Return the [X, Y] coordinate for the center point of the cell that contains the specified text.  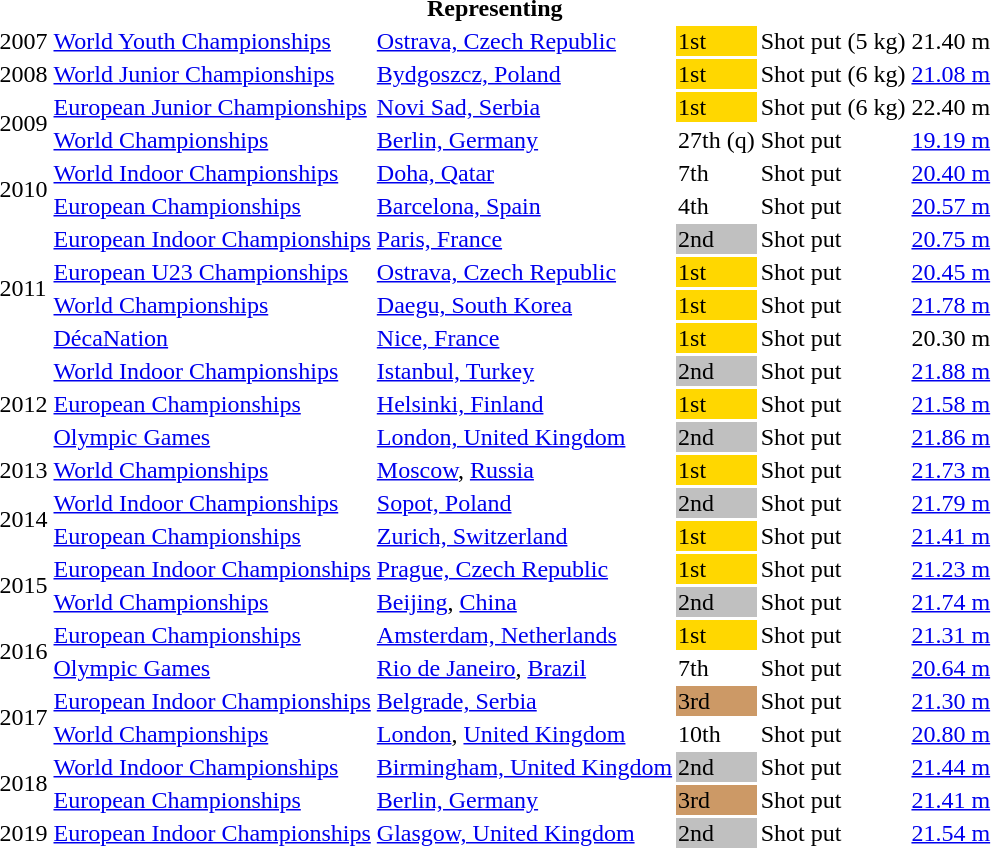
Barcelona, Spain [524, 206]
Nice, France [524, 338]
Bydgoszcz, Poland [524, 74]
World Youth Championships [212, 41]
27th (q) [717, 140]
European U23 Championships [212, 272]
Daegu, South Korea [524, 305]
10th [717, 734]
4th [717, 206]
Rio de Janeiro, Brazil [524, 668]
Glasgow, United Kingdom [524, 833]
World Junior Championships [212, 74]
Helsinki, Finland [524, 404]
Beijing, China [524, 602]
Birmingham, United Kingdom [524, 767]
Novi Sad, Serbia [524, 107]
Doha, Qatar [524, 173]
Istanbul, Turkey [524, 371]
Prague, Czech Republic [524, 569]
Amsterdam, Netherlands [524, 635]
Shot put (5 kg) [833, 41]
Belgrade, Serbia [524, 701]
DécaNation [212, 338]
Moscow, Russia [524, 470]
Sopot, Poland [524, 503]
Zurich, Switzerland [524, 536]
Paris, France [524, 239]
European Junior Championships [212, 107]
